Detect which cell encompasses the target text, then output its (X, Y) center coordinate. 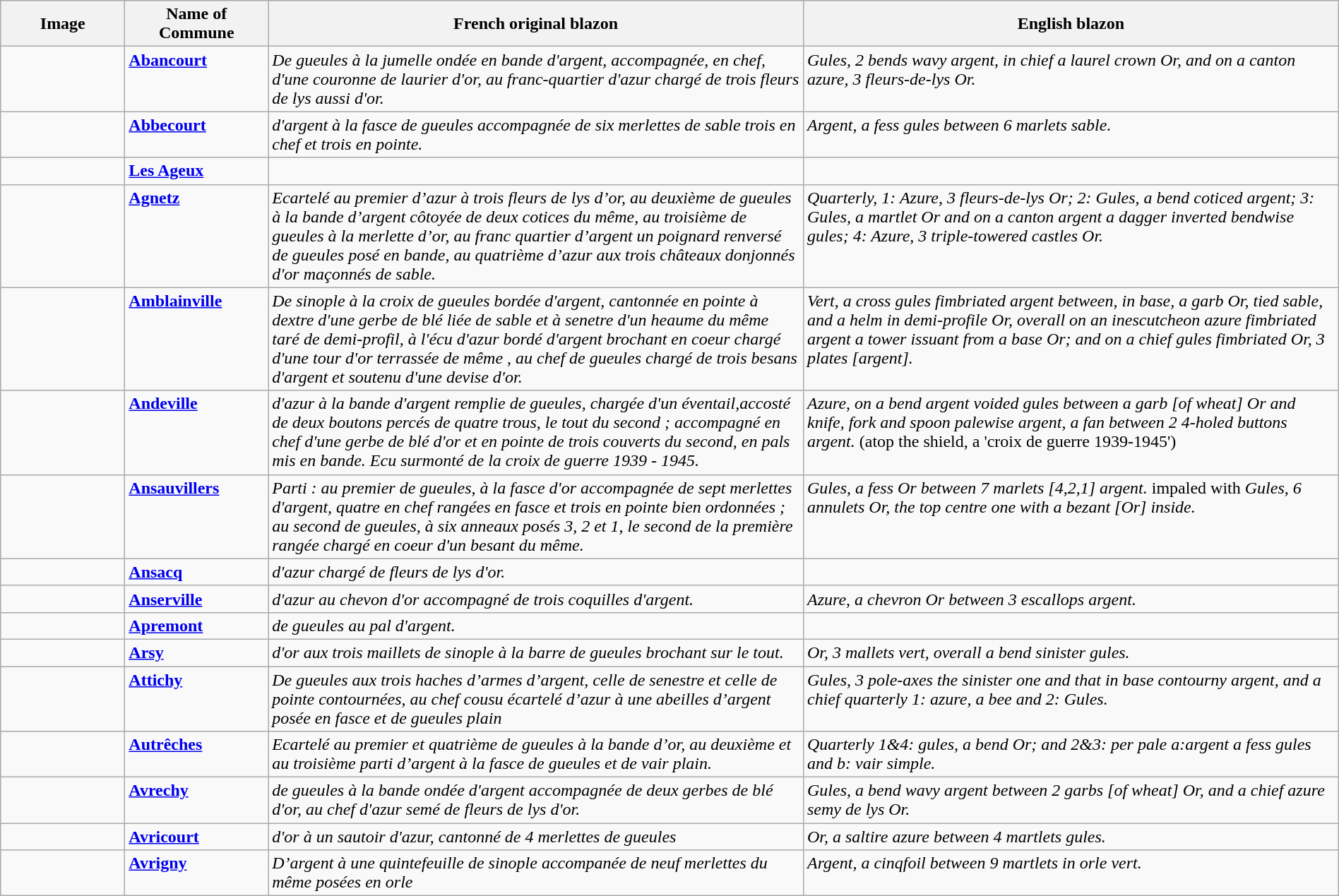
Argent, a fess gules between 6 marlets sable. (1071, 134)
Ansacq (196, 572)
Les Ageux (196, 171)
Avrechy (196, 801)
d'azur au chevon d'or accompagné de trois coquilles d'argent. (536, 599)
Anserville (196, 599)
d'azur chargé de fleurs de lys d'or. (536, 572)
Apremont (196, 626)
Abbecourt (196, 134)
d'or aux trois maillets de sinople à la barre de gueules brochant sur le tout. (536, 652)
Image (63, 24)
de gueules au pal d'argent. (536, 626)
Ecartelé au premier et quatrième de gueules à la bande d’or, au deuxième et au troisième parti d’argent à la fasce de gueules et de vair plain. (536, 754)
Avricourt (196, 837)
de gueules à la bande ondée d'argent accompagnée de deux gerbes de blé d'or, au chef d'azur semé de fleurs de lys d'or. (536, 801)
Or, 3 mallets vert, overall a bend sinister gules. (1071, 652)
English blazon (1071, 24)
D’argent à une quintefeuille de sinople accompanée de neuf merlettes du même posées en orle (536, 873)
Ansauvillers (196, 517)
Azure, a chevron Or between 3 escallops argent. (1071, 599)
Gules, a bend wavy argent between 2 garbs [of wheat] Or, and a chief azure semy de lys Or. (1071, 801)
Andeville (196, 432)
Gules, a fess Or between 7 marlets [4,2,1] argent. impaled with Gules, 6 annulets Or, the top centre one with a bezant [Or] inside. (1071, 517)
Or, a saltire azure between 4 martlets gules. (1071, 837)
Arsy (196, 652)
Quarterly 1&4: gules, a bend Or; and 2&3: per pale a:argent a fess gules and b: vair simple. (1071, 754)
Amblainville (196, 339)
Attichy (196, 699)
Autrêches (196, 754)
Abancourt (196, 79)
Gules, 3 pole-axes the sinister one and that in base contourny argent, and a chief quarterly 1: azure, a bee and 2: Gules. (1071, 699)
Agnetz (196, 236)
Avrigny (196, 873)
d'or à un sautoir d'azur, cantonné de 4 merlettes de gueules (536, 837)
d'argent à la fasce de gueules accompagnée de six merlettes de sable trois en chef et trois en pointe. (536, 134)
Argent, a cinqfoil between 9 martlets in orle vert. (1071, 873)
Gules, 2 bends wavy argent, in chief a laurel crown Or, and on a canton azure, 3 fleurs-de-lys Or. (1071, 79)
French original blazon (536, 24)
Name of Commune (196, 24)
